Detect which cell encompasses the target text, then output its (X, Y) center coordinate. 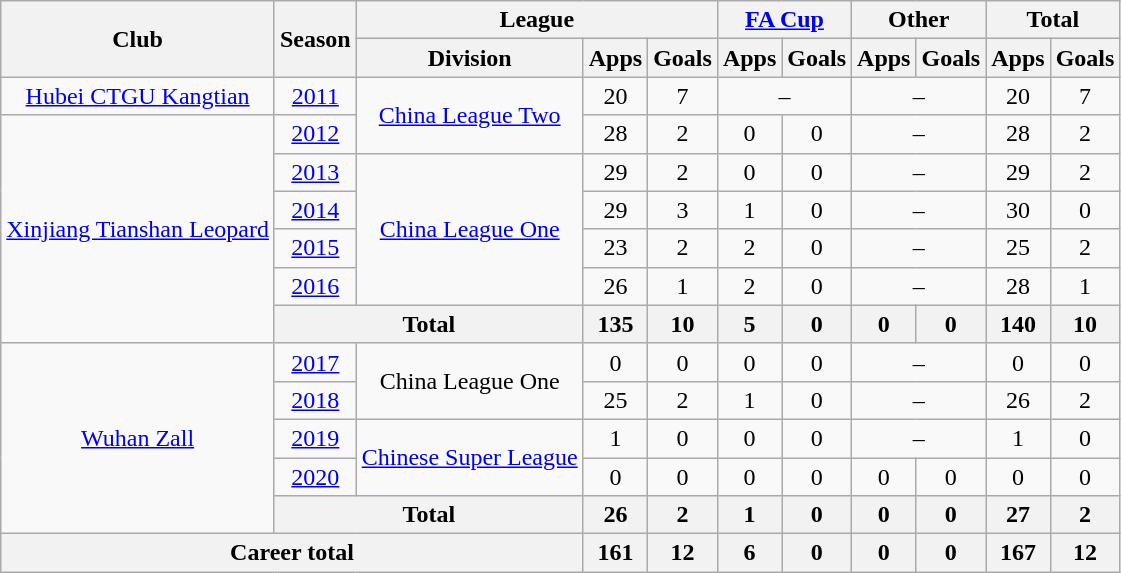
Season (315, 39)
2019 (315, 438)
161 (615, 553)
Xinjiang Tianshan Leopard (138, 229)
2017 (315, 362)
3 (683, 210)
2015 (315, 248)
23 (615, 248)
Club (138, 39)
27 (1018, 515)
Chinese Super League (470, 457)
6 (749, 553)
2016 (315, 286)
Division (470, 58)
League (536, 20)
140 (1018, 324)
Other (919, 20)
2014 (315, 210)
2012 (315, 134)
Wuhan Zall (138, 438)
167 (1018, 553)
5 (749, 324)
2020 (315, 477)
30 (1018, 210)
2013 (315, 172)
2018 (315, 400)
Career total (292, 553)
2011 (315, 96)
FA Cup (784, 20)
135 (615, 324)
Hubei CTGU Kangtian (138, 96)
China League Two (470, 115)
